Return (X, Y) of the center of cell containing provided text 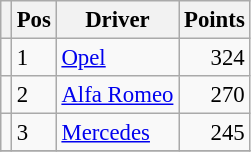
2 (34, 95)
Pos (34, 20)
270 (214, 95)
Mercedes (118, 133)
324 (214, 58)
Opel (118, 58)
Driver (118, 20)
3 (34, 133)
245 (214, 133)
Alfa Romeo (118, 95)
1 (34, 58)
Points (214, 20)
